Output the [x, y] coordinate of the center of the cell containing the given text.  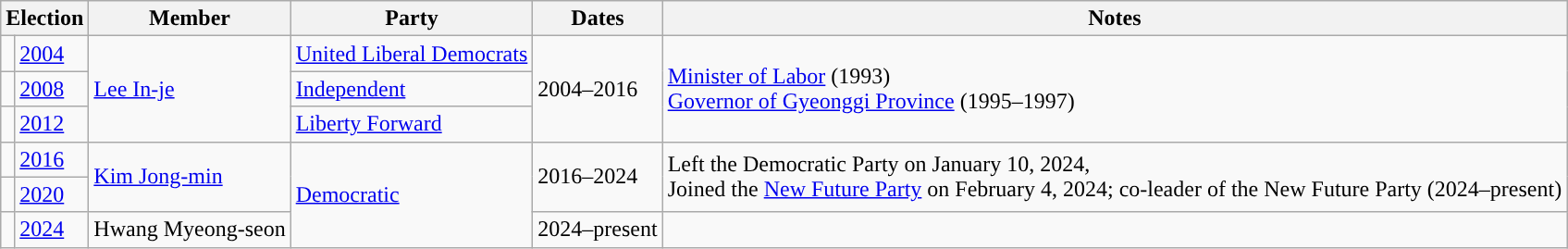
Party [412, 19]
2020 [52, 194]
Democratic [412, 194]
Left the Democratic Party on January 10, 2024,Joined the New Future Party on February 4, 2024; co-leader of the New Future Party (2024–present) [1115, 177]
Minister of Labor (1993)Governor of Gyeonggi Province (1995–1997) [1115, 89]
2016–2024 [598, 177]
2012 [52, 124]
2024 [52, 230]
2024–present [598, 230]
2004 [52, 54]
Notes [1115, 19]
Liberty Forward [412, 124]
2008 [52, 89]
Member [190, 19]
Lee In-je [190, 89]
Kim Jong-min [190, 177]
Election [44, 19]
United Liberal Democrats [412, 54]
Independent [412, 89]
2016 [52, 159]
Dates [598, 19]
2004–2016 [598, 89]
Hwang Myeong-seon [190, 230]
